Detect which cell encompasses the target text, then output its (x, y) center coordinate. 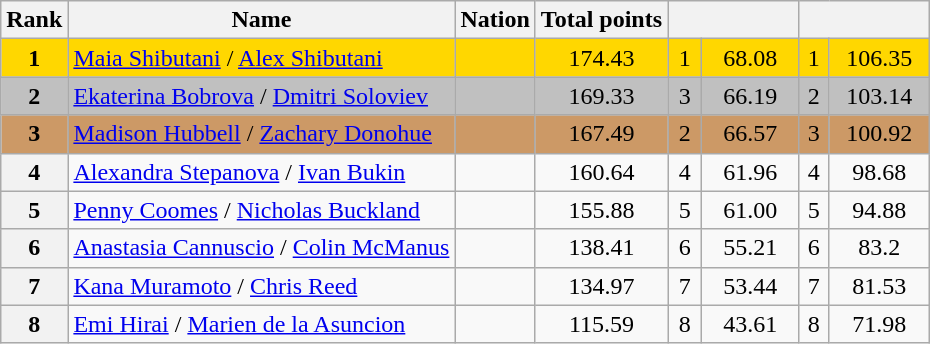
160.64 (601, 172)
Penny Coomes / Nicholas Buckland (262, 210)
66.57 (750, 134)
81.53 (880, 286)
66.19 (750, 96)
Anastasia Cannuscio / Colin McManus (262, 248)
94.88 (880, 210)
106.35 (880, 58)
134.97 (601, 286)
98.68 (880, 172)
138.41 (601, 248)
100.92 (880, 134)
103.14 (880, 96)
Kana Muramoto / Chris Reed (262, 286)
155.88 (601, 210)
Ekaterina Bobrova / Dmitri Soloviev (262, 96)
61.00 (750, 210)
174.43 (601, 58)
68.08 (750, 58)
71.98 (880, 324)
Nation (495, 20)
Emi Hirai / Marien de la Asuncion (262, 324)
53.44 (750, 286)
Name (262, 20)
169.33 (601, 96)
Rank (34, 20)
Maia Shibutani / Alex Shibutani (262, 58)
55.21 (750, 248)
61.96 (750, 172)
83.2 (880, 248)
Alexandra Stepanova / Ivan Bukin (262, 172)
167.49 (601, 134)
Madison Hubbell / Zachary Donohue (262, 134)
Total points (601, 20)
43.61 (750, 324)
115.59 (601, 324)
